Provide the [X, Y] coordinate of the cell's center where the given text is located.  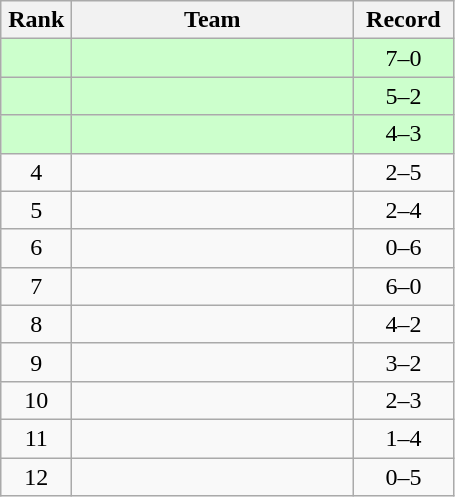
9 [36, 362]
10 [36, 400]
6–0 [404, 286]
5–2 [404, 96]
6 [36, 248]
3–2 [404, 362]
5 [36, 210]
11 [36, 438]
Record [404, 20]
1–4 [404, 438]
0–5 [404, 477]
7–0 [404, 58]
7 [36, 286]
Team [212, 20]
4–2 [404, 324]
12 [36, 477]
2–4 [404, 210]
8 [36, 324]
4 [36, 172]
Rank [36, 20]
0–6 [404, 248]
4–3 [404, 134]
2–5 [404, 172]
2–3 [404, 400]
